Extract the [x, y] coordinate from the center of the cell holding the provided text.  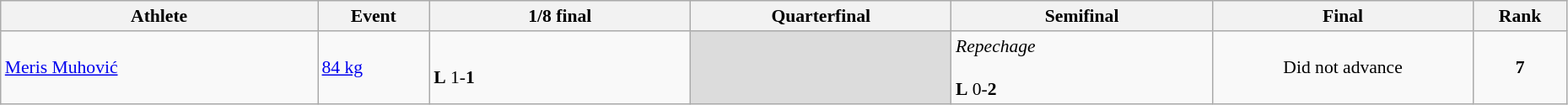
7 [1520, 67]
RepechageL 0-2 [1081, 67]
Did not advance [1343, 67]
1/8 final [560, 16]
Event [373, 16]
Semifinal [1081, 16]
Rank [1520, 16]
Athlete [159, 16]
L 1-1 [560, 67]
Quarterfinal [822, 16]
Meris Muhović [159, 67]
Final [1343, 16]
84 kg [373, 67]
